Scan for the cell matching the given text and deliver its (X, Y) coordinate at center. 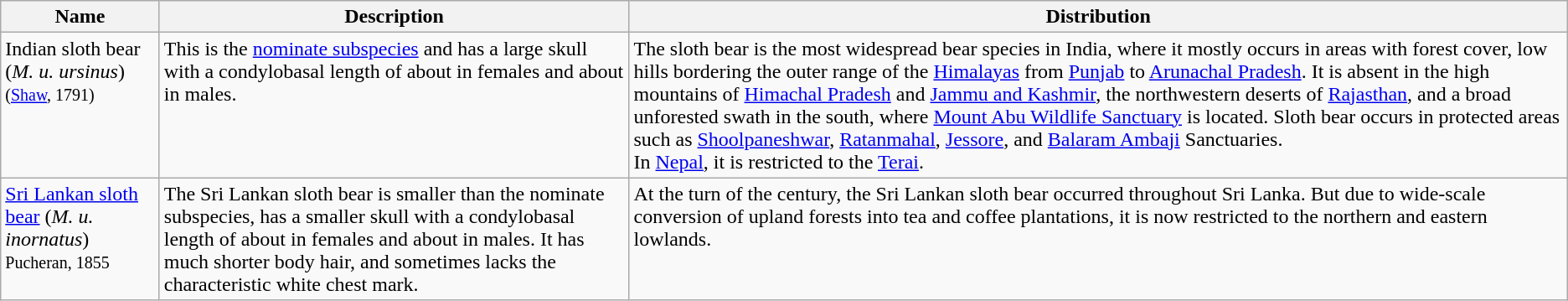
Sri Lankan sloth bear (M. u. inornatus) Pucheran, 1855 (80, 239)
This is the nominate subspecies and has a large skull with a condylobasal length of about in females and about in males. (394, 106)
Name (80, 17)
Distribution (1098, 17)
Indian sloth bear (M. u. ursinus) (Shaw, 1791) (80, 106)
Description (394, 17)
